Search for the cell housing the specified text and yield its (x, y) center coordinate. 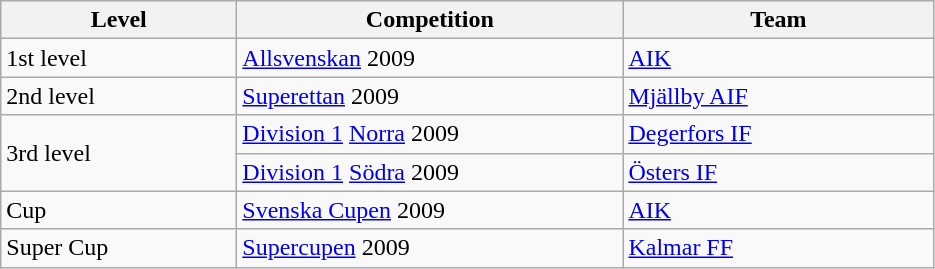
Östers IF (778, 172)
Svenska Cupen 2009 (430, 210)
Division 1 Södra 2009 (430, 172)
Competition (430, 20)
Level (119, 20)
Superettan 2009 (430, 96)
3rd level (119, 153)
Super Cup (119, 248)
Kalmar FF (778, 248)
Degerfors IF (778, 134)
Team (778, 20)
Allsvenskan 2009 (430, 58)
1st level (119, 58)
2nd level (119, 96)
Supercupen 2009 (430, 248)
Division 1 Norra 2009 (430, 134)
Cup (119, 210)
Mjällby AIF (778, 96)
